From the cell containing the given text, extract its center point as (x, y) coordinate. 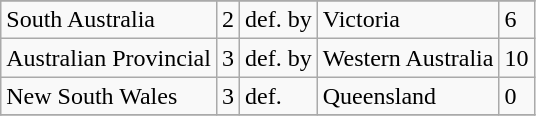
0 (516, 96)
10 (516, 58)
def. (279, 96)
New South Wales (109, 96)
Australian Provincial (109, 58)
6 (516, 20)
2 (228, 20)
Victoria (408, 20)
Western Australia (408, 58)
South Australia (109, 20)
Queensland (408, 96)
